Output the [X, Y] coordinate of the center of the cell containing the given text.  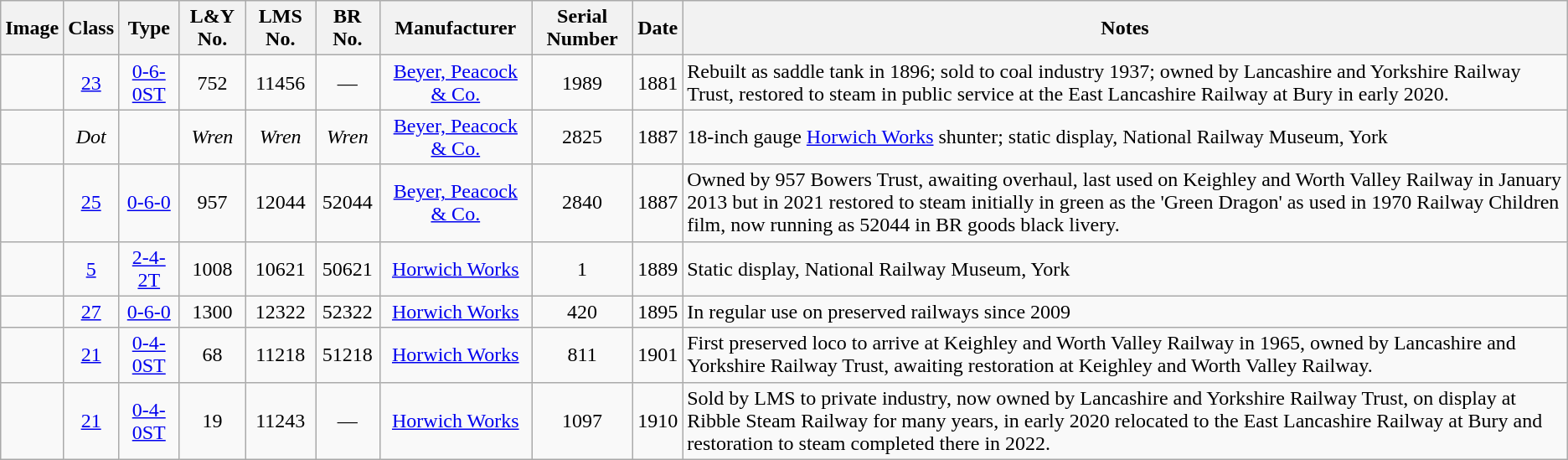
957 [213, 203]
52044 [348, 203]
1300 [213, 312]
1097 [583, 421]
2825 [583, 137]
19 [213, 421]
11456 [281, 82]
Notes [1126, 28]
1895 [658, 312]
5 [91, 268]
12044 [281, 203]
Static display, National Railway Museum, York [1126, 268]
11218 [281, 355]
Serial Number [583, 28]
11243 [281, 421]
2-4-2T [149, 268]
Class [91, 28]
2840 [583, 203]
In regular use on preserved railways since 2009 [1126, 312]
0-6-0ST [149, 82]
Type [149, 28]
Dot [91, 137]
27 [91, 312]
Manufacturer [456, 28]
1889 [658, 268]
23 [91, 82]
BR No. [348, 28]
1901 [658, 355]
1989 [583, 82]
50621 [348, 268]
10621 [281, 268]
51218 [348, 355]
1 [583, 268]
L&Y No. [213, 28]
420 [583, 312]
25 [91, 203]
LMS No. [281, 28]
Date [658, 28]
12322 [281, 312]
Image [32, 28]
811 [583, 355]
1910 [658, 421]
752 [213, 82]
68 [213, 355]
52322 [348, 312]
18-inch gauge Horwich Works shunter; static display, National Railway Museum, York [1126, 137]
1008 [213, 268]
1881 [658, 82]
